Output the (X, Y) coordinate of the center of the cell containing the given text.  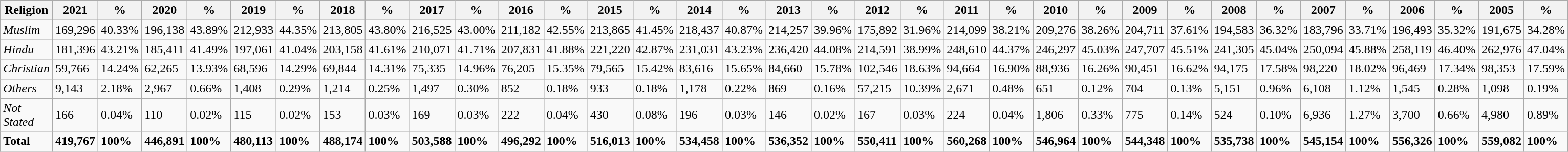
196,493 (1412, 30)
248,610 (966, 49)
44.37% (1012, 49)
210,071 (432, 49)
98,353 (1501, 69)
550,411 (877, 141)
2016 (521, 10)
169 (432, 115)
43.89% (209, 30)
62,265 (165, 69)
869 (788, 88)
231,031 (699, 49)
544,348 (1145, 141)
166 (76, 115)
218,437 (699, 30)
115 (254, 115)
1,408 (254, 88)
0.13% (1190, 88)
0.96% (1279, 88)
13.93% (209, 69)
2,967 (165, 88)
0.29% (298, 88)
546,964 (1056, 141)
75,335 (432, 69)
535,738 (1234, 141)
40.33% (120, 30)
36.32% (1279, 30)
181,396 (76, 49)
43.21% (120, 49)
207,831 (521, 49)
3,700 (1412, 115)
15.78% (833, 69)
5,151 (1234, 88)
213,865 (610, 30)
0.16% (833, 88)
183,796 (1323, 30)
43.23% (743, 49)
214,591 (877, 49)
44.35% (298, 30)
40.87% (743, 30)
98,220 (1323, 69)
37.61% (1190, 30)
203,158 (343, 49)
2021 (76, 10)
43.80% (387, 30)
Hindu (27, 49)
236,420 (788, 49)
2011 (966, 10)
2005 (1501, 10)
42.55% (565, 30)
419,767 (76, 141)
6,936 (1323, 115)
545,154 (1323, 141)
94,175 (1234, 69)
14.96% (476, 69)
102,546 (877, 69)
2017 (432, 10)
2020 (165, 10)
213,805 (343, 30)
45.51% (1190, 49)
246,297 (1056, 49)
15.42% (654, 69)
430 (610, 115)
1,545 (1412, 88)
2015 (610, 10)
1.27% (1368, 115)
775 (1145, 115)
0.48% (1012, 88)
41.71% (476, 49)
196,138 (165, 30)
14.29% (298, 69)
0.30% (476, 88)
38.26% (1101, 30)
262,976 (1501, 49)
250,094 (1323, 49)
852 (521, 88)
1,214 (343, 88)
167 (877, 115)
2007 (1323, 10)
503,588 (432, 141)
211,182 (521, 30)
35.32% (1457, 30)
41.49% (209, 49)
175,892 (877, 30)
31.96% (922, 30)
0.10% (1279, 115)
17.59% (1546, 69)
1,806 (1056, 115)
14.24% (120, 69)
14.31% (387, 69)
488,174 (343, 141)
196 (699, 115)
41.88% (565, 49)
204,711 (1145, 30)
153 (343, 115)
84,660 (788, 69)
41.45% (654, 30)
34.28% (1546, 30)
16.90% (1012, 69)
2014 (699, 10)
247,707 (1145, 49)
0.14% (1190, 115)
704 (1145, 88)
2018 (343, 10)
933 (610, 88)
9,143 (76, 88)
480,113 (254, 141)
68,596 (254, 69)
46.40% (1457, 49)
10.39% (922, 88)
0.33% (1101, 115)
18.63% (922, 69)
0.19% (1546, 88)
258,119 (1412, 49)
38.21% (1012, 30)
0.12% (1101, 88)
2019 (254, 10)
209,276 (1056, 30)
556,326 (1412, 141)
536,352 (788, 141)
16.26% (1101, 69)
88,936 (1056, 69)
2.18% (120, 88)
42.87% (654, 49)
185,411 (165, 49)
2006 (1412, 10)
1.12% (1368, 88)
Religion (27, 10)
2008 (1234, 10)
90,451 (1145, 69)
559,082 (1501, 141)
2012 (877, 10)
Christian (27, 69)
59,766 (76, 69)
146 (788, 115)
2009 (1145, 10)
0.28% (1457, 88)
0.08% (654, 115)
18.02% (1368, 69)
44.08% (833, 49)
45.04% (1279, 49)
2013 (788, 10)
224 (966, 115)
38.99% (922, 49)
194,583 (1234, 30)
1,178 (699, 88)
Others (27, 88)
17.58% (1279, 69)
94,664 (966, 69)
Total (27, 141)
0.25% (387, 88)
Not Stated (27, 115)
15.35% (565, 69)
17.34% (1457, 69)
222 (521, 115)
4,980 (1501, 115)
41.04% (298, 49)
6,108 (1323, 88)
516,013 (610, 141)
651 (1056, 88)
39.96% (833, 30)
41.61% (387, 49)
2,671 (966, 88)
0.22% (743, 88)
1,098 (1501, 88)
212,933 (254, 30)
169,296 (76, 30)
83,616 (699, 69)
43.00% (476, 30)
96,469 (1412, 69)
110 (165, 115)
Muslim (27, 30)
47.04% (1546, 49)
496,292 (521, 141)
57,215 (877, 88)
221,220 (610, 49)
446,891 (165, 141)
214,099 (966, 30)
1,497 (432, 88)
33.71% (1368, 30)
524 (1234, 115)
0.89% (1546, 115)
69,844 (343, 69)
45.88% (1368, 49)
16.62% (1190, 69)
76,205 (521, 69)
2010 (1056, 10)
15.65% (743, 69)
79,565 (610, 69)
534,458 (699, 141)
241,305 (1234, 49)
191,675 (1501, 30)
197,061 (254, 49)
560,268 (966, 141)
214,257 (788, 30)
45.03% (1101, 49)
216,525 (432, 30)
